Search for the cell housing the specified text and yield its (X, Y) center coordinate. 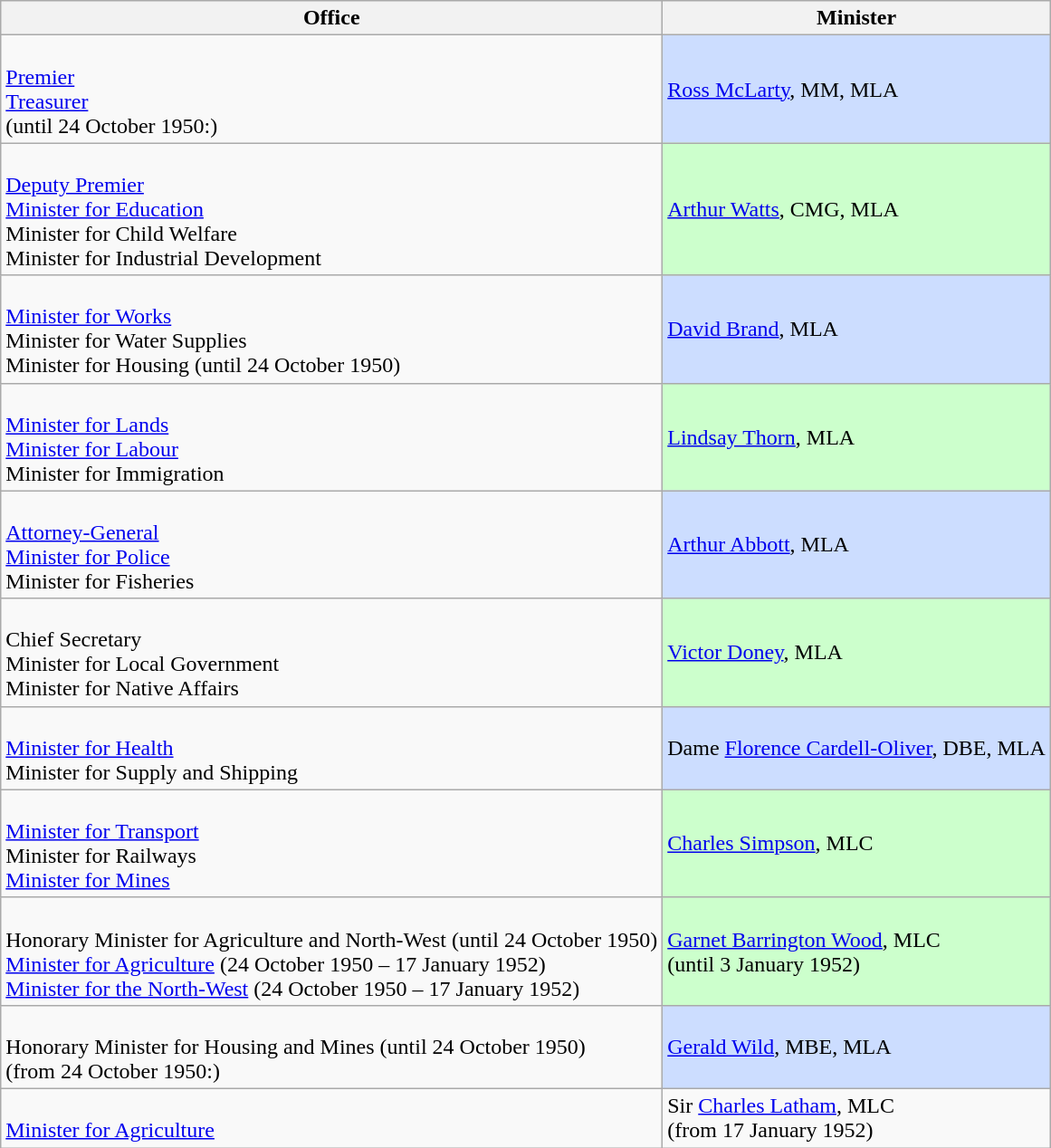
Premier Treasurer(until 24 October 1950:) (331, 89)
Dame Florence Cardell-Oliver, DBE, MLA (856, 748)
David Brand, MLA (856, 330)
Arthur Abbott, MLA (856, 545)
Minister for Lands Minister for Labour Minister for Immigration (331, 436)
Arthur Watts, CMG, MLA (856, 209)
Honorary Minister for Housing and Mines (until 24 October 1950)(from 24 October 1950:) (331, 1047)
Deputy Premier Minister for Education Minister for Child Welfare Minister for Industrial Development (331, 209)
Sir Charles Latham, MLC(from 17 January 1952) (856, 1117)
Attorney-General Minister for Police Minister for Fisheries (331, 545)
Minister for Agriculture (331, 1117)
Minister for Transport Minister for Railways Minister for Mines (331, 844)
Garnet Barrington Wood, MLC(until 3 January 1952) (856, 951)
Gerald Wild, MBE, MLA (856, 1047)
Charles Simpson, MLC (856, 844)
Minister for Works Minister for Water Supplies Minister for Housing (until 24 October 1950) (331, 330)
Minister (856, 18)
Minister for Health Minister for Supply and Shipping (331, 748)
Chief Secretary Minister for Local Government Minister for Native Affairs (331, 652)
Ross McLarty, MM, MLA (856, 89)
Lindsay Thorn, MLA (856, 436)
Office (331, 18)
Victor Doney, MLA (856, 652)
